Scan for the cell matching the given text and deliver its [X, Y] coordinate at center. 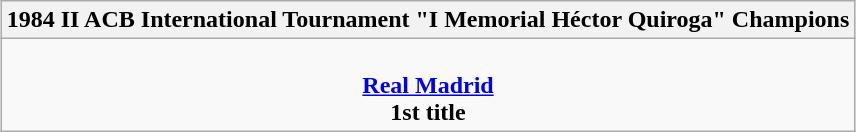
Real Madrid 1st title [428, 85]
1984 II ACB International Tournament "I Memorial Héctor Quiroga" Champions [428, 20]
